Locate the cell with the specified text and output its [x, y] center coordinate. 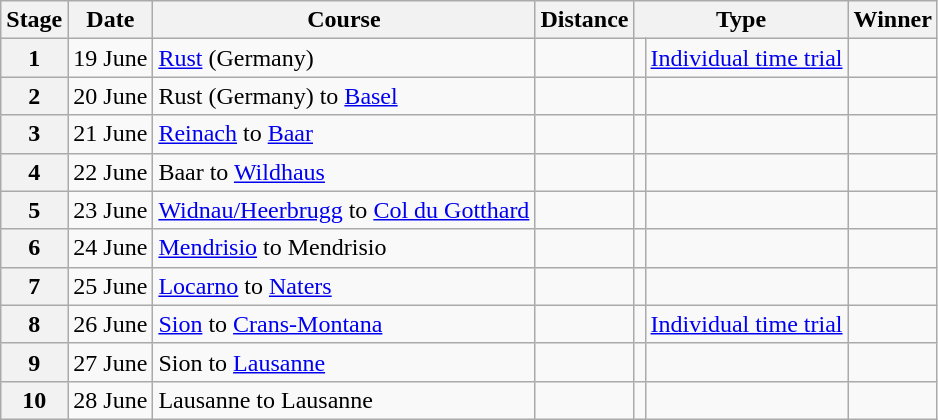
Sion to Crans-Montana [344, 324]
4 [34, 172]
Widnau/Heerbrugg to Col du Gotthard [344, 210]
6 [34, 248]
2 [34, 96]
21 June [110, 134]
Rust (Germany) to Basel [344, 96]
Sion to Lausanne [344, 362]
Lausanne to Lausanne [344, 400]
23 June [110, 210]
8 [34, 324]
24 June [110, 248]
25 June [110, 286]
22 June [110, 172]
28 June [110, 400]
20 June [110, 96]
1 [34, 58]
Distance [584, 20]
Winner [892, 20]
Baar to Wildhaus [344, 172]
Date [110, 20]
3 [34, 134]
Rust (Germany) [344, 58]
10 [34, 400]
5 [34, 210]
Course [344, 20]
Stage [34, 20]
19 June [110, 58]
Locarno to Naters [344, 286]
27 June [110, 362]
9 [34, 362]
Mendrisio to Mendrisio [344, 248]
26 June [110, 324]
Reinach to Baar [344, 134]
7 [34, 286]
Type [741, 20]
